From the cell containing the given text, extract its center point as [X, Y] coordinate. 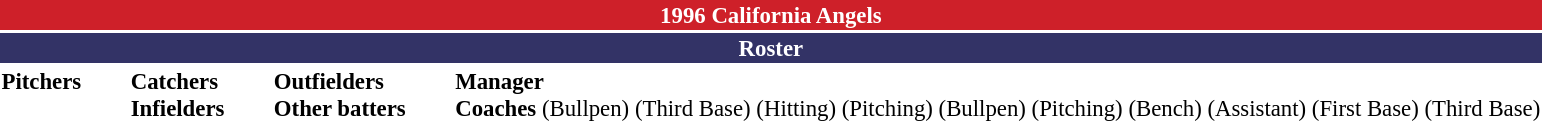
1996 California Angels [771, 15]
Roster [771, 48]
